Search for the cell housing the specified text and yield its [X, Y] center coordinate. 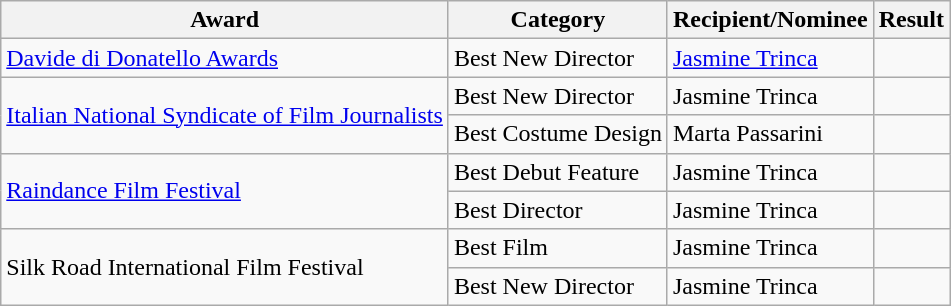
Silk Road International Film Festival [225, 267]
Category [558, 20]
Best Director [558, 210]
Best Costume Design [558, 134]
Davide di Donatello Awards [225, 58]
Result [911, 20]
Recipient/Nominee [770, 20]
Italian National Syndicate of Film Journalists [225, 115]
Marta Passarini [770, 134]
Best Debut Feature [558, 172]
Award [225, 20]
Best Film [558, 248]
Raindance Film Festival [225, 191]
